Find where the given text appears and provide that cell's center as (X, Y) coordinate. 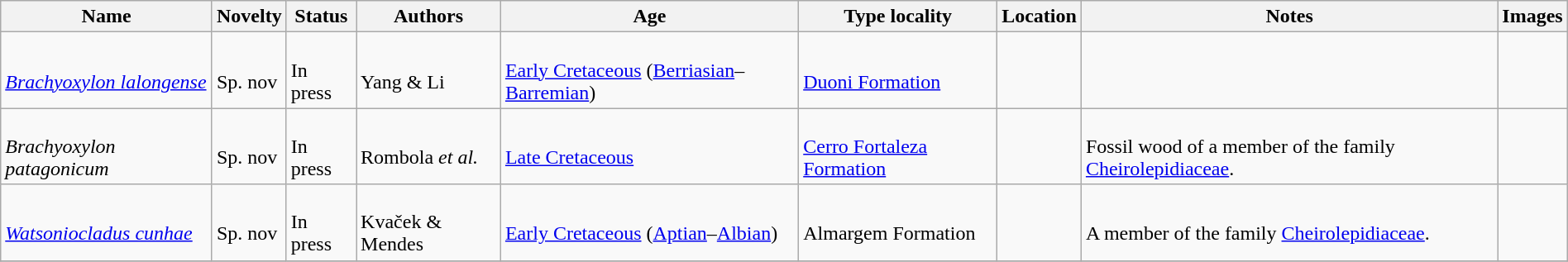
Yang & Li (428, 70)
Novelty (249, 17)
Duoni Formation (898, 70)
Name (107, 17)
Images (1532, 17)
Brachyoxylon lalongense (107, 70)
Late Cretaceous (649, 146)
Watsoniocladus cunhae (107, 222)
Status (321, 17)
Early Cretaceous (Berriasian–Barremian) (649, 70)
A member of the family Cheirolepidiaceae. (1288, 222)
Brachyoxylon patagonicum (107, 146)
Authors (428, 17)
Almargem Formation (898, 222)
Cerro Fortaleza Formation (898, 146)
Early Cretaceous (Aptian–Albian) (649, 222)
Fossil wood of a member of the family Cheirolepidiaceae. (1288, 146)
Location (1040, 17)
Type locality (898, 17)
Rombola et al. (428, 146)
Age (649, 17)
Kvaček & Mendes (428, 222)
Notes (1288, 17)
